Search for the cell housing the specified text and yield its [x, y] center coordinate. 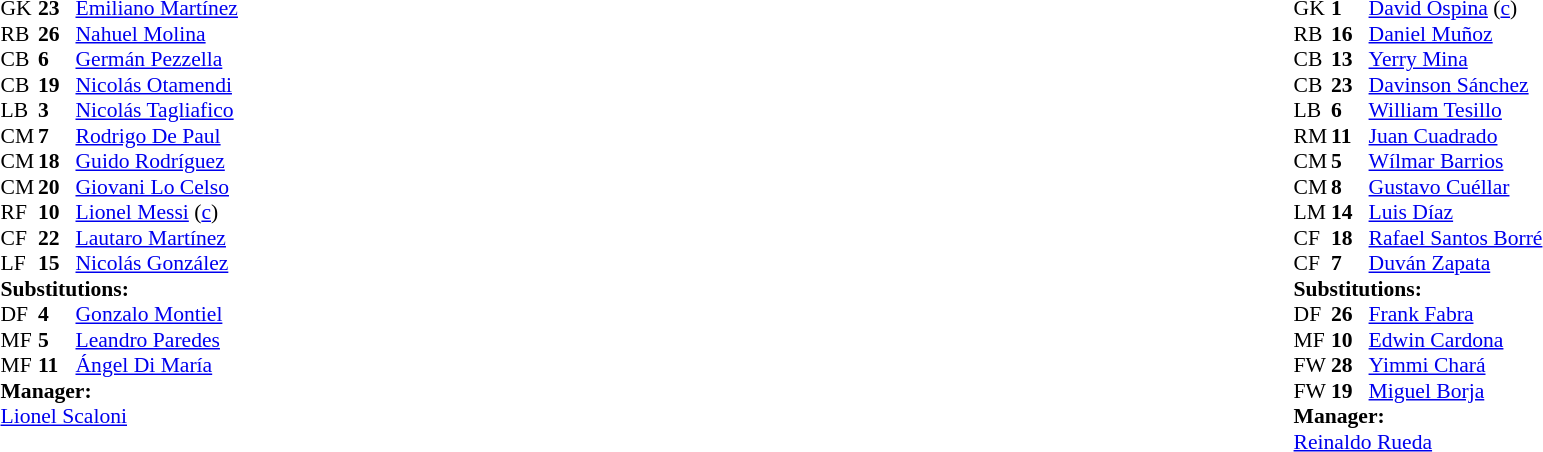
Wílmar Barrios [1456, 161]
Gonzalo Montiel [157, 315]
4 [57, 315]
Lautaro Martínez [157, 238]
Lionel Scaloni [118, 417]
23 [1350, 85]
15 [57, 263]
RF [19, 213]
Ángel Di María [157, 365]
William Tesillo [1456, 111]
Rodrigo De Paul [157, 136]
13 [1350, 59]
Luis Díaz [1456, 213]
Nicolás Tagliafico [157, 111]
22 [57, 238]
28 [1350, 365]
14 [1350, 213]
Nicolás Otamendi [157, 85]
Gustavo Cuéllar [1456, 187]
3 [57, 111]
8 [1350, 187]
Daniel Muñoz [1456, 34]
Edwin Cardona [1456, 340]
Rafael Santos Borré [1456, 238]
Miguel Borja [1456, 391]
LM [1313, 213]
Guido Rodríguez [157, 161]
Juan Cuadrado [1456, 136]
Germán Pezzella [157, 59]
LF [19, 263]
Nicolás González [157, 263]
Davinson Sánchez [1456, 85]
Lionel Messi (c) [157, 213]
Frank Fabra [1456, 315]
Giovani Lo Celso [157, 187]
Nahuel Molina [157, 34]
RM [1313, 136]
Duván Zapata [1456, 263]
16 [1350, 34]
Yerry Mina [1456, 59]
Yimmi Chará [1456, 365]
Leandro Paredes [157, 340]
20 [57, 187]
